Return the [x, y] coordinate for the center point of the cell that contains the specified text.  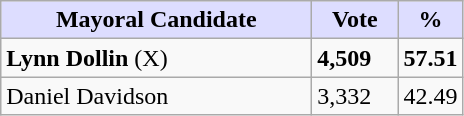
Mayoral Candidate [156, 20]
57.51 [430, 58]
Vote [355, 20]
Daniel Davidson [156, 96]
42.49 [430, 96]
Lynn Dollin (X) [156, 58]
% [430, 20]
4,509 [355, 58]
3,332 [355, 96]
